Locate the cell with the specified text and output its (X, Y) center coordinate. 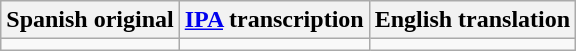
English translation (472, 20)
IPA transcription (274, 20)
Spanish original (90, 20)
